Scan for the cell matching the given text and deliver its (x, y) coordinate at center. 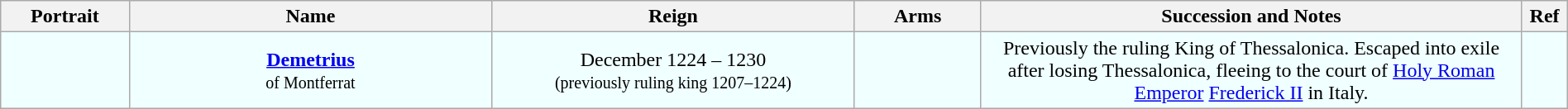
Ref (1545, 17)
Reign (673, 17)
December 1224 – 1230(previously ruling king 1207–1224) (673, 70)
Demetriusof Montferrat (311, 70)
Succession and Notes (1251, 17)
Portrait (65, 17)
Name (311, 17)
Arms (918, 17)
